Pinpoint the cell where the given text exists, returning its (x, y) midpoint coordinate. 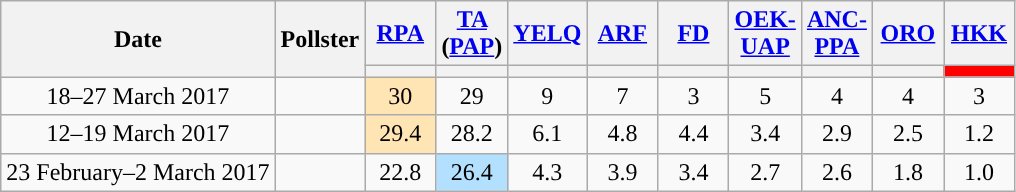
OEK-UAP (765, 34)
ANC-PPA (836, 34)
ORO (908, 34)
2.6 (836, 172)
4.3 (548, 172)
ARF (622, 34)
FD (694, 34)
Pollster (320, 39)
23 February–2 March 2017 (138, 172)
7 (622, 96)
18–27 March 2017 (138, 96)
YELQ (548, 34)
4.8 (622, 134)
1.0 (980, 172)
2.5 (908, 134)
2.9 (836, 134)
12–19 March 2017 (138, 134)
30 (400, 96)
TA (PAP) (472, 34)
Date (138, 39)
5 (765, 96)
RPA (400, 34)
29.4 (400, 134)
26.4 (472, 172)
2.7 (765, 172)
4.4 (694, 134)
HKK (980, 34)
29 (472, 96)
1.8 (908, 172)
22.8 (400, 172)
3.9 (622, 172)
9 (548, 96)
6.1 (548, 134)
28.2 (472, 134)
1.2 (980, 134)
